Return the [x, y] coordinate for the center point of the cell that contains the specified text.  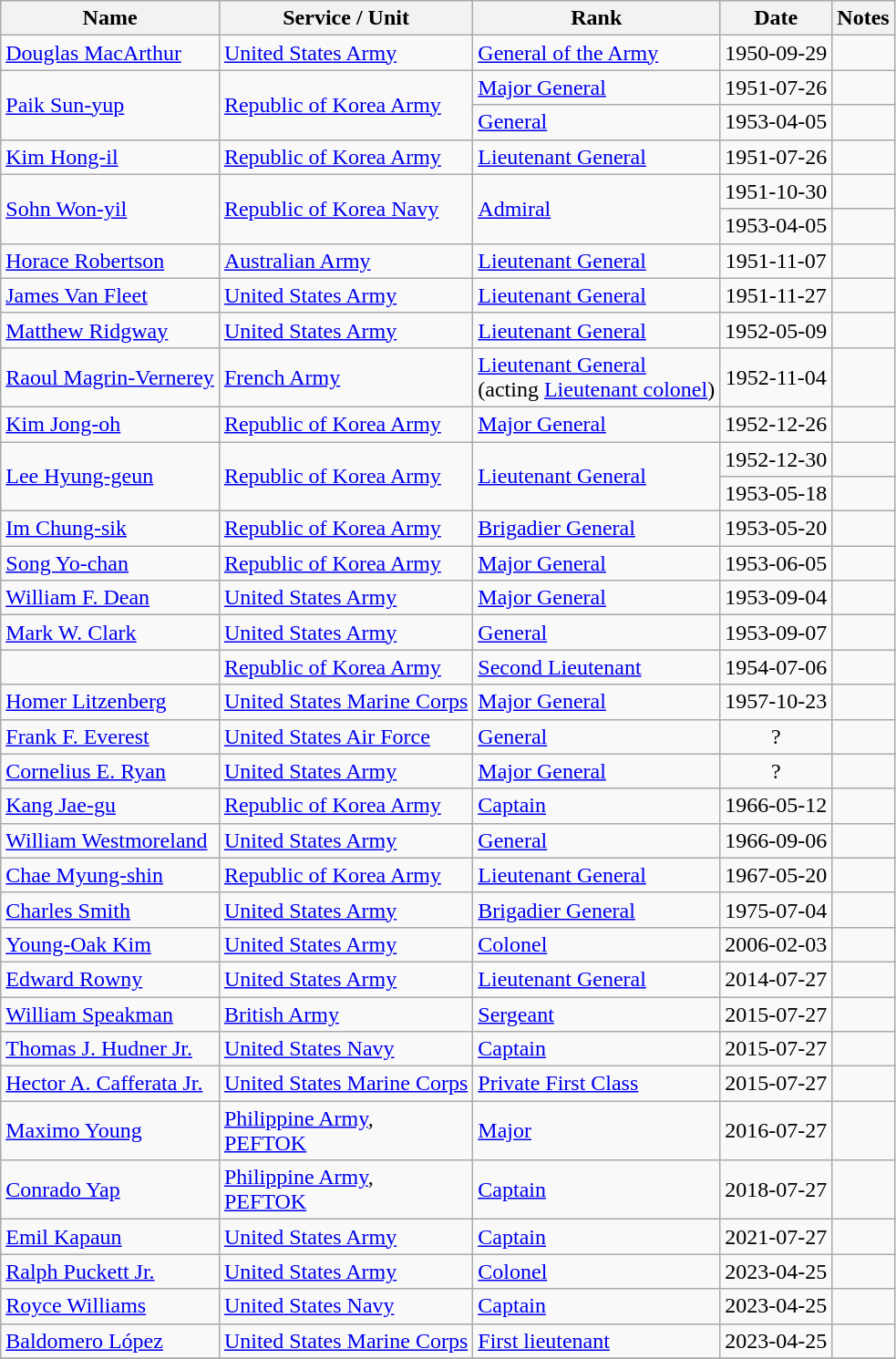
Mark W. Clark [110, 633]
1953-06-05 [777, 563]
Lee Hyung-geun [110, 476]
1966-05-12 [777, 806]
1954-07-06 [777, 667]
Chae Myung-shin [110, 875]
1966-09-06 [777, 840]
1951-10-30 [777, 191]
William F. Dean [110, 598]
Song Yo-chan [110, 563]
General of the Army [596, 53]
Date [777, 18]
1952-05-09 [777, 330]
Baldomero López [110, 1341]
Sergeant [596, 1014]
Raoul Magrin-Vernerey [110, 377]
Douglas MacArthur [110, 53]
Matthew Ridgway [110, 330]
1952-11-04 [777, 377]
Second Lieutenant [596, 667]
Conrado Yap [110, 1190]
1952-12-30 [777, 458]
Private First Class [596, 1084]
Edward Rowny [110, 979]
Kim Hong-il [110, 157]
Young-Oak Kim [110, 944]
Maximo Young [110, 1130]
Kim Jong-oh [110, 424]
2018-07-27 [777, 1190]
1967-05-20 [777, 875]
British Army [345, 1014]
2021-07-27 [777, 1237]
Hector A. Cafferata Jr. [110, 1084]
2006-02-03 [777, 944]
Homer Litzenberg [110, 702]
Royce Williams [110, 1306]
1957-10-23 [777, 702]
1953-09-04 [777, 598]
Service / Unit [345, 18]
Horace Robertson [110, 261]
1953-05-18 [777, 494]
Rank [596, 18]
William Speakman [110, 1014]
Frank F. Everest [110, 736]
Thomas J. Hudner Jr. [110, 1049]
Name [110, 18]
United States Air Force [345, 736]
First lieutenant [596, 1341]
Im Chung-sik [110, 529]
1950-09-29 [777, 53]
Charles Smith [110, 910]
1951-11-07 [777, 261]
Kang Jae-gu [110, 806]
Republic of Korea Navy [345, 209]
1975-07-04 [777, 910]
Major [596, 1130]
James Van Fleet [110, 295]
Australian Army [345, 261]
Lieutenant General(acting Lieutenant colonel) [596, 377]
Admiral [596, 209]
1952-12-26 [777, 424]
2014-07-27 [777, 979]
Emil Kapaun [110, 1237]
2016-07-27 [777, 1130]
Sohn Won-yil [110, 209]
Paik Sun-yup [110, 105]
1951-11-27 [777, 295]
French Army [345, 377]
William Westmoreland [110, 840]
Notes [863, 18]
1953-05-20 [777, 529]
Ralph Puckett Jr. [110, 1271]
1953-09-07 [777, 633]
Cornelius E. Ryan [110, 771]
